Find where the given text appears and provide that cell's center as [X, Y] coordinate. 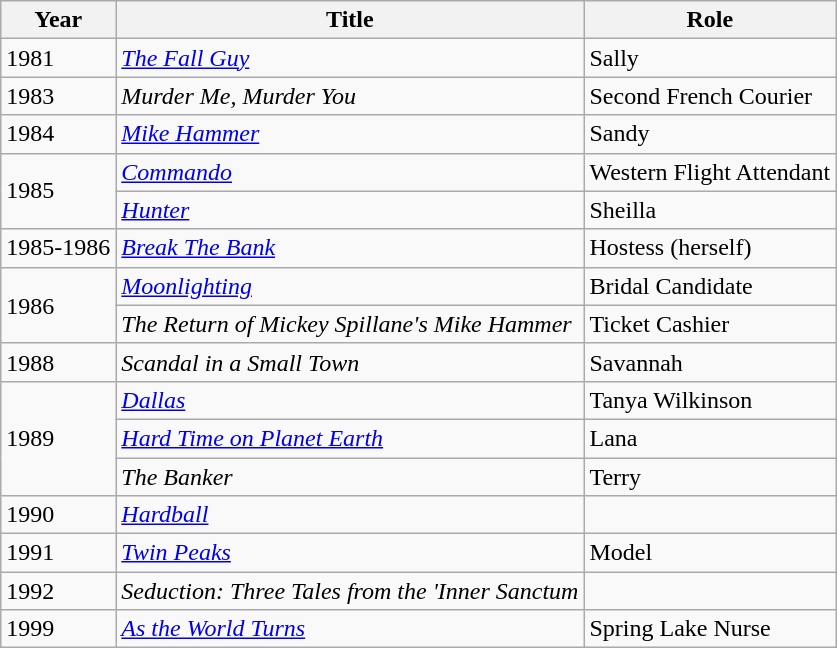
Ticket Cashier [710, 324]
Hardball [350, 515]
1988 [58, 362]
Spring Lake Nurse [710, 629]
1999 [58, 629]
1992 [58, 591]
The Fall Guy [350, 58]
Title [350, 20]
Moonlighting [350, 286]
Model [710, 553]
Sandy [710, 134]
Sheilla [710, 210]
Hostess (herself) [710, 248]
1991 [58, 553]
1985 [58, 191]
Sally [710, 58]
1981 [58, 58]
Murder Me, Murder You [350, 96]
Hunter [350, 210]
Lana [710, 438]
Terry [710, 477]
Dallas [350, 400]
Year [58, 20]
Bridal Candidate [710, 286]
Twin Peaks [350, 553]
1984 [58, 134]
1990 [58, 515]
Second French Courier [710, 96]
1986 [58, 305]
Hard Time on Planet Earth [350, 438]
Savannah [710, 362]
1985-1986 [58, 248]
Seduction: Three Tales from the 'Inner Sanctum [350, 591]
The Banker [350, 477]
Western Flight Attendant [710, 172]
Commando [350, 172]
As the World Turns [350, 629]
1989 [58, 438]
1983 [58, 96]
Break The Bank [350, 248]
The Return of Mickey Spillane's Mike Hammer [350, 324]
Role [710, 20]
Mike Hammer [350, 134]
Tanya Wilkinson [710, 400]
Scandal in a Small Town [350, 362]
